From the cell containing the given text, extract its center point as [X, Y] coordinate. 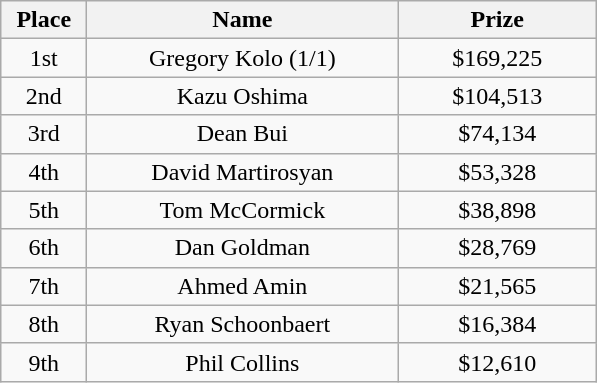
5th [44, 210]
Ryan Schoonbaert [242, 324]
2nd [44, 96]
Dan Goldman [242, 248]
$12,610 [498, 362]
Name [242, 20]
Tom McCormick [242, 210]
Gregory Kolo (1/1) [242, 58]
$28,769 [498, 248]
$104,513 [498, 96]
$53,328 [498, 172]
4th [44, 172]
Ahmed Amin [242, 286]
9th [44, 362]
$38,898 [498, 210]
Place [44, 20]
$74,134 [498, 134]
$16,384 [498, 324]
6th [44, 248]
David Martirosyan [242, 172]
1st [44, 58]
Phil Collins [242, 362]
8th [44, 324]
Prize [498, 20]
3rd [44, 134]
Dean Bui [242, 134]
$169,225 [498, 58]
$21,565 [498, 286]
Kazu Oshima [242, 96]
7th [44, 286]
